Find where the given text appears and provide that cell's center as (X, Y) coordinate. 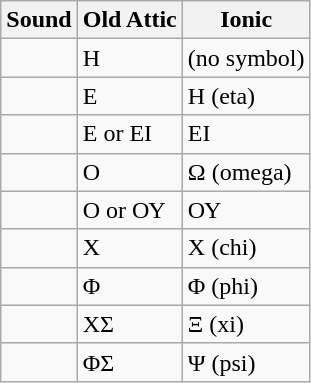
ΦΣ (130, 362)
Η (130, 58)
Η (eta) (246, 96)
Χ (chi) (246, 248)
Ω (omega) (246, 172)
Ε (130, 96)
ΟΥ (246, 210)
Χ (130, 248)
ΧΣ (130, 324)
Ε or ΕΙ (130, 134)
Φ (phi) (246, 286)
Φ (130, 286)
Ο (130, 172)
Ionic (246, 20)
ΕΙ (246, 134)
(no symbol) (246, 58)
Old Attic (130, 20)
Sound (39, 20)
Ο or ΟΥ (130, 210)
Ξ (xi) (246, 324)
Ψ (psi) (246, 362)
